For the text-containing cell, return its midpoint in [X, Y] coordinate format. 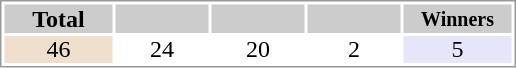
46 [58, 50]
2 [354, 50]
24 [162, 50]
Total [58, 18]
20 [258, 50]
Winners [458, 18]
5 [458, 50]
